From the cell containing the given text, extract its center point as [X, Y] coordinate. 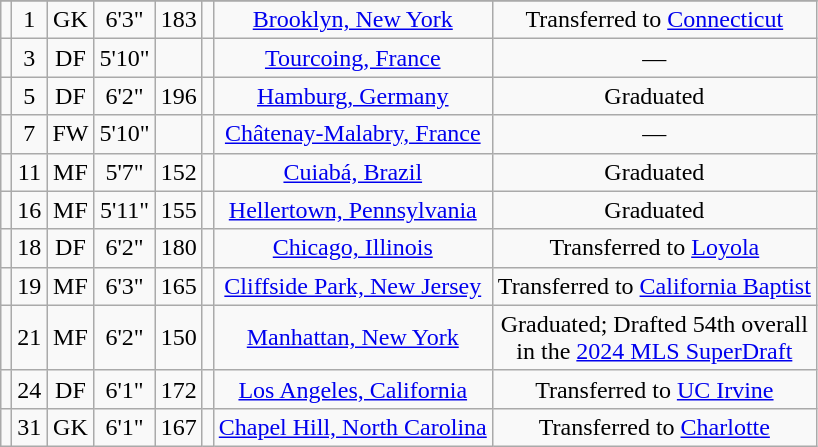
Graduated; Drafted 54th overallin the 2024 MLS SuperDraft [654, 338]
5'7" [124, 172]
Transferred to UC Irvine [654, 389]
31 [30, 427]
165 [178, 286]
Brooklyn, New York [352, 20]
Chicago, Illinois [352, 248]
Cliffside Park, New Jersey [352, 286]
16 [30, 210]
172 [178, 389]
152 [178, 172]
196 [178, 96]
Manhattan, New York [352, 338]
FW [70, 134]
Hellertown, Pennsylvania [352, 210]
183 [178, 20]
150 [178, 338]
Los Angeles, California [352, 389]
Transferred to Charlotte [654, 427]
Transferred to California Baptist [654, 286]
180 [178, 248]
24 [30, 389]
Transferred to Connecticut [654, 20]
1 [30, 20]
167 [178, 427]
18 [30, 248]
3 [30, 58]
5 [30, 96]
5'11" [124, 210]
Transferred to Loyola [654, 248]
7 [30, 134]
11 [30, 172]
Tourcoing, France [352, 58]
155 [178, 210]
19 [30, 286]
21 [30, 338]
Cuiabá, Brazil [352, 172]
Chapel Hill, North Carolina [352, 427]
Châtenay-Malabry, France [352, 134]
Hamburg, Germany [352, 96]
